Detect which cell encompasses the target text, then output its [X, Y] center coordinate. 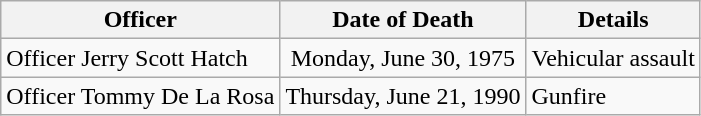
Vehicular assault [613, 58]
Gunfire [613, 96]
Date of Death [403, 20]
Thursday, June 21, 1990 [403, 96]
Officer Jerry Scott Hatch [140, 58]
Monday, June 30, 1975 [403, 58]
Officer Tommy De La Rosa [140, 96]
Officer [140, 20]
Details [613, 20]
